Determine the [x, y] coordinate at the center of the cell enclosing the given text.  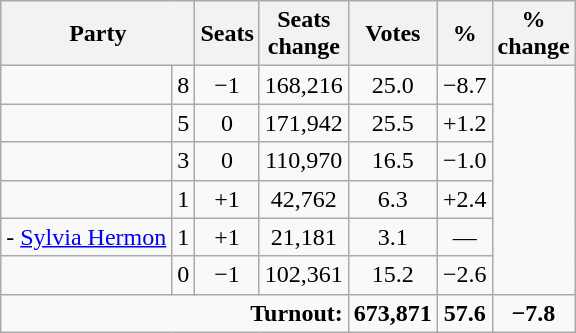
3 [184, 161]
- Sylvia Hermon [86, 237]
110,970 [304, 161]
Seatschange [304, 34]
21,181 [304, 237]
Turnout: [175, 313]
Votes [392, 34]
16.5 [392, 161]
102,361 [304, 275]
Seats [227, 34]
Party [98, 34]
42,762 [304, 199]
−1.0 [464, 161]
15.2 [392, 275]
8 [184, 85]
−7.8 [534, 313]
— [464, 237]
+2.4 [464, 199]
673,871 [392, 313]
−2.6 [464, 275]
%change [534, 34]
+1.2 [464, 123]
168,216 [304, 85]
5 [184, 123]
−8.7 [464, 85]
% [464, 34]
171,942 [304, 123]
25.0 [392, 85]
6.3 [392, 199]
3.1 [392, 237]
57.6 [464, 313]
25.5 [392, 123]
